Capture the cell that displays the provided text and extract its (X, Y) central coordinate. 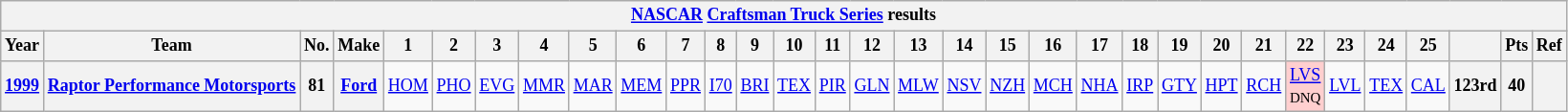
4 (545, 46)
BRI (755, 86)
24 (1386, 46)
81 (317, 86)
MLW (918, 86)
Ref (1549, 46)
22 (1306, 46)
7 (686, 46)
PIR (832, 86)
14 (964, 46)
MCH (1053, 86)
6 (642, 46)
20 (1222, 46)
PHO (453, 86)
8 (721, 46)
NZH (1008, 86)
15 (1008, 46)
5 (593, 46)
1999 (23, 86)
21 (1264, 46)
GTY (1180, 86)
NHA (1100, 86)
17 (1100, 46)
13 (918, 46)
2 (453, 46)
23 (1345, 46)
LVSDNQ (1306, 86)
25 (1428, 46)
PPR (686, 86)
Raptor Performance Motorsports (171, 86)
Pts (1516, 46)
9 (755, 46)
CAL (1428, 86)
Year (23, 46)
NSV (964, 86)
10 (795, 46)
NASCAR Craftsman Truck Series results (784, 15)
Make (359, 46)
GLN (872, 86)
MMR (545, 86)
123rd (1475, 86)
HPT (1222, 86)
19 (1180, 46)
11 (832, 46)
40 (1516, 86)
LVL (1345, 86)
Ford (359, 86)
MAR (593, 86)
16 (1053, 46)
Team (171, 46)
3 (497, 46)
RCH (1264, 86)
I70 (721, 86)
18 (1140, 46)
MEM (642, 86)
IRP (1140, 86)
HOM (409, 86)
EVG (497, 86)
12 (872, 46)
1 (409, 46)
No. (317, 46)
